Provide the [X, Y] coordinate of the cell's center where the given text is located.  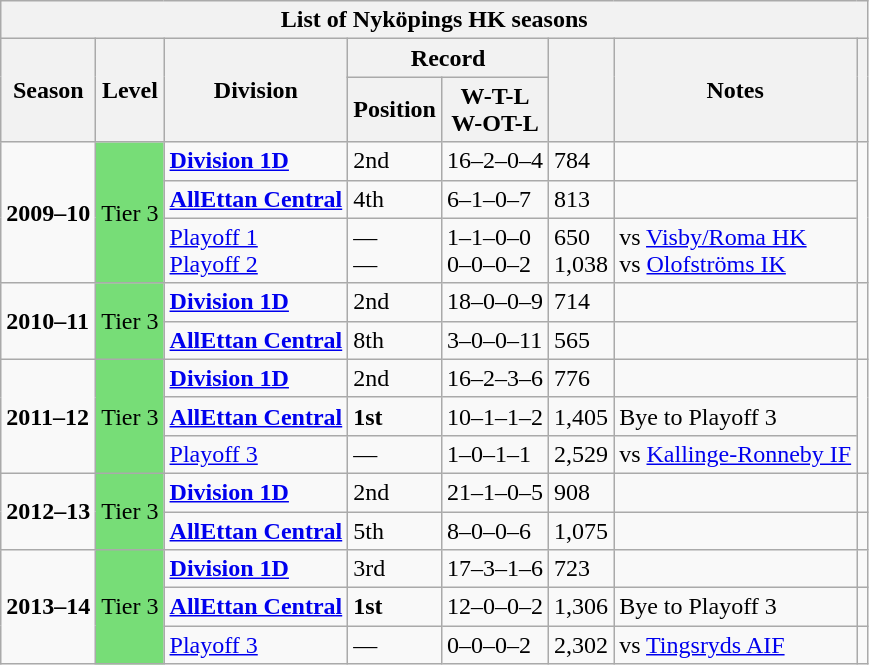
vs Kallinge-Ronneby IF [736, 454]
2009–10 [48, 212]
714 [582, 302]
Division [256, 90]
4th [395, 199]
908 [582, 492]
8–0–0–6 [494, 531]
Season [48, 90]
0–0–0–2 [494, 645]
vs Tingsryds AIF [736, 645]
18–0–0–9 [494, 302]
2,302 [582, 645]
16–2–0–4 [494, 161]
813 [582, 199]
12–0–0–2 [494, 607]
3–0–0–11 [494, 340]
1,306 [582, 607]
5th [395, 531]
565 [582, 340]
784 [582, 161]
1–1–0–00–0–0–2 [494, 250]
776 [582, 378]
2012–13 [48, 511]
2011–12 [48, 416]
2010–11 [48, 321]
3rd [395, 569]
2013–14 [48, 607]
17–3–1–6 [494, 569]
6501,038 [582, 250]
16–2–3–6 [494, 378]
10–1–1–2 [494, 416]
Playoff 1Playoff 2 [256, 250]
8th [395, 340]
6–1–0–7 [494, 199]
1–0–1–1 [494, 454]
W-T-LW-OT-L [494, 110]
Level [130, 90]
2,529 [582, 454]
Position [395, 110]
1,405 [582, 416]
21–1–0–5 [494, 492]
Record [448, 58]
723 [582, 569]
Notes [736, 90]
List of Nyköpings HK seasons [434, 20]
—— [395, 250]
1,075 [582, 531]
vs Visby/Roma HKvs Olofströms IK [736, 250]
